Identify which cell holds the provided text, then report its [x, y] central coordinate. 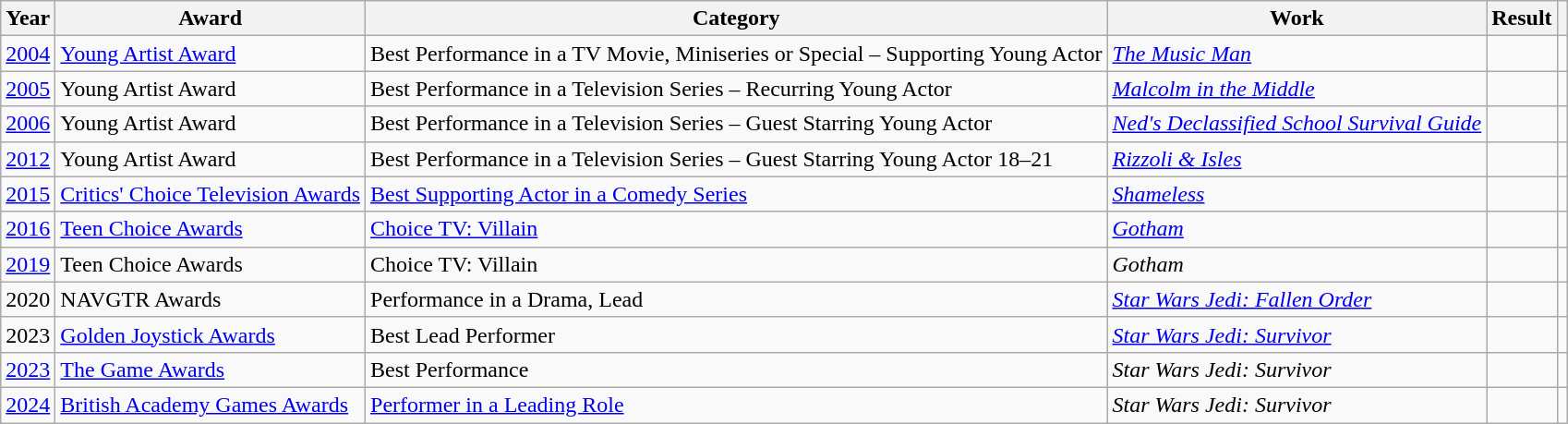
Best Performance in a TV Movie, Miniseries or Special – Supporting Young Actor [737, 54]
Best Performance [737, 369]
Best Supporting Actor in a Comedy Series [737, 194]
Work [1297, 18]
The Music Man [1297, 54]
Best Performance in a Television Series – Guest Starring Young Actor [737, 124]
2024 [28, 405]
Shameless [1297, 194]
2005 [28, 89]
2004 [28, 54]
Year [28, 18]
Malcolm in the Middle [1297, 89]
2015 [28, 194]
2019 [28, 264]
Category [737, 18]
Result [1522, 18]
Golden Joystick Awards [211, 334]
Award [211, 18]
2012 [28, 159]
Performer in a Leading Role [737, 405]
2016 [28, 229]
The Game Awards [211, 369]
Best Lead Performer [737, 334]
Best Performance in a Television Series – Recurring Young Actor [737, 89]
2006 [28, 124]
British Academy Games Awards [211, 405]
Performance in a Drama, Lead [737, 299]
NAVGTR Awards [211, 299]
Ned's Declassified School Survival Guide [1297, 124]
Star Wars Jedi: Fallen Order [1297, 299]
Rizzoli & Isles [1297, 159]
Critics' Choice Television Awards [211, 194]
Best Performance in a Television Series – Guest Starring Young Actor 18–21 [737, 159]
2020 [28, 299]
